Provide the [x, y] coordinate of the cell's center where the given text is located.  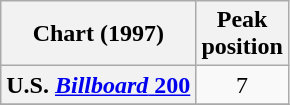
Peakposition [242, 34]
U.S. Billboard 200 [98, 85]
Chart (1997) [98, 34]
7 [242, 85]
